Find where the given text appears and provide that cell's center as (X, Y) coordinate. 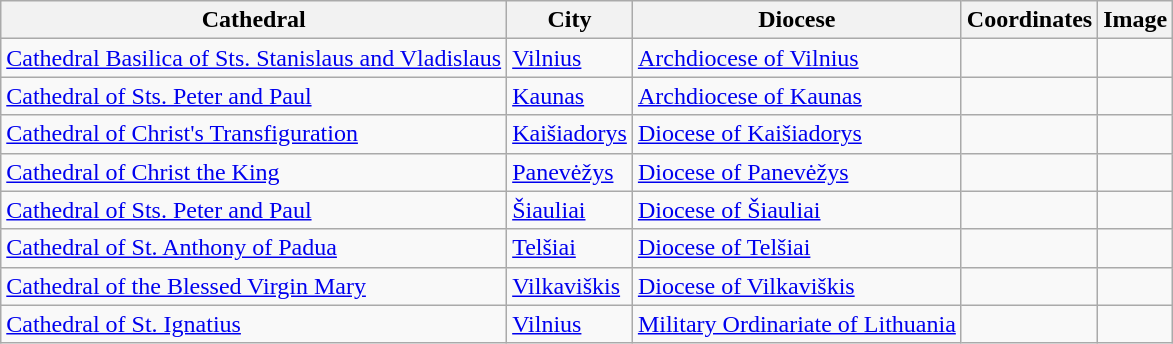
Cathedral of Christ the King (254, 172)
Archdiocese of Kaunas (796, 96)
Diocese of Panevėžys (796, 172)
Cathedral (254, 20)
Cathedral of St. Ignatius (254, 324)
Diocese of Telšiai (796, 248)
Diocese of Šiauliai (796, 210)
Kaišiadorys (570, 134)
Panevėžys (570, 172)
Archdiocese of Vilnius (796, 58)
Šiauliai (570, 210)
Cathedral of the Blessed Virgin Mary (254, 286)
Diocese of Vilkaviškis (796, 286)
Cathedral of St. Anthony of Padua (254, 248)
Vilkaviškis (570, 286)
Image (1136, 20)
Diocese of Kaišiadorys (796, 134)
Kaunas (570, 96)
Cathedral Basilica of Sts. Stanislaus and Vladislaus (254, 58)
Diocese (796, 20)
Telšiai (570, 248)
Coordinates (1029, 20)
Military Ordinariate of Lithuania (796, 324)
Cathedral of Christ's Transfiguration (254, 134)
City (570, 20)
